From the cell containing the given text, extract its center point as (X, Y) coordinate. 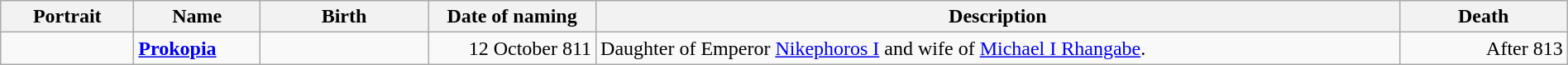
Date of naming (513, 17)
Prokopia (197, 48)
Daughter of Emperor Nikephoros I and wife of Michael I Rhangabe. (998, 48)
Portrait (68, 17)
Description (998, 17)
12 October 811 (513, 48)
Name (197, 17)
Birth (344, 17)
Death (1484, 17)
After 813 (1484, 48)
